Pinpoint the cell where the given text exists, returning its [x, y] midpoint coordinate. 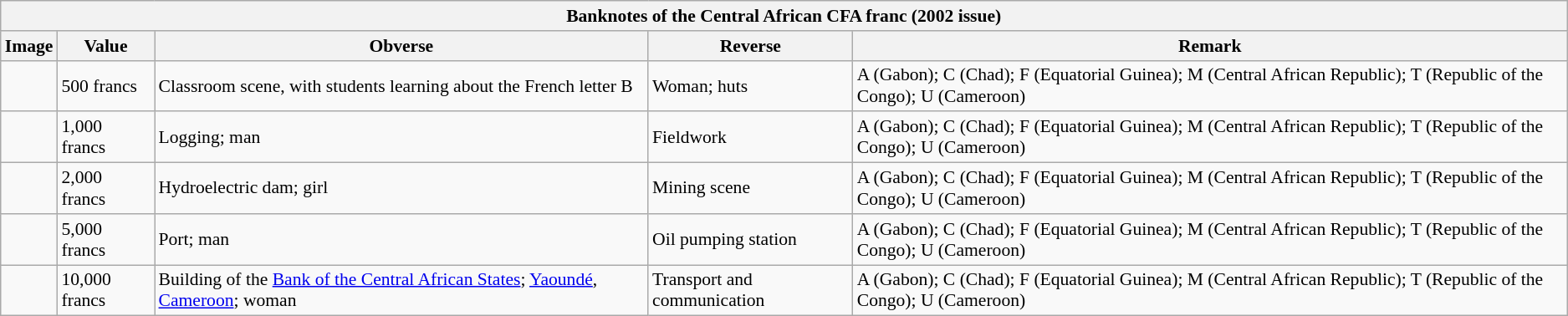
Fieldwork [751, 137]
1,000 francs [105, 137]
Port; man [401, 239]
Oil pumping station [751, 239]
Image [29, 46]
500 francs [105, 85]
10,000 francs [105, 291]
Transport and communication [751, 291]
2,000 francs [105, 189]
Remark [1210, 46]
Mining scene [751, 189]
Hydroelectric dam; girl [401, 189]
Value [105, 46]
Obverse [401, 46]
Logging; man [401, 137]
5,000 francs [105, 239]
Building of the Bank of the Central African States; Yaoundé, Cameroon; woman [401, 291]
Woman; huts [751, 85]
Classroom scene, with students learning about the French letter B [401, 85]
Reverse [751, 46]
Banknotes of the Central African CFA franc (2002 issue) [784, 16]
